Identify which cell holds the provided text, then report its [X, Y] central coordinate. 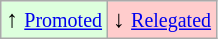
↑ Promoted [54, 20]
↓ Relegated [162, 20]
